Extract the (x, y) coordinate from the center of the cell holding the provided text.  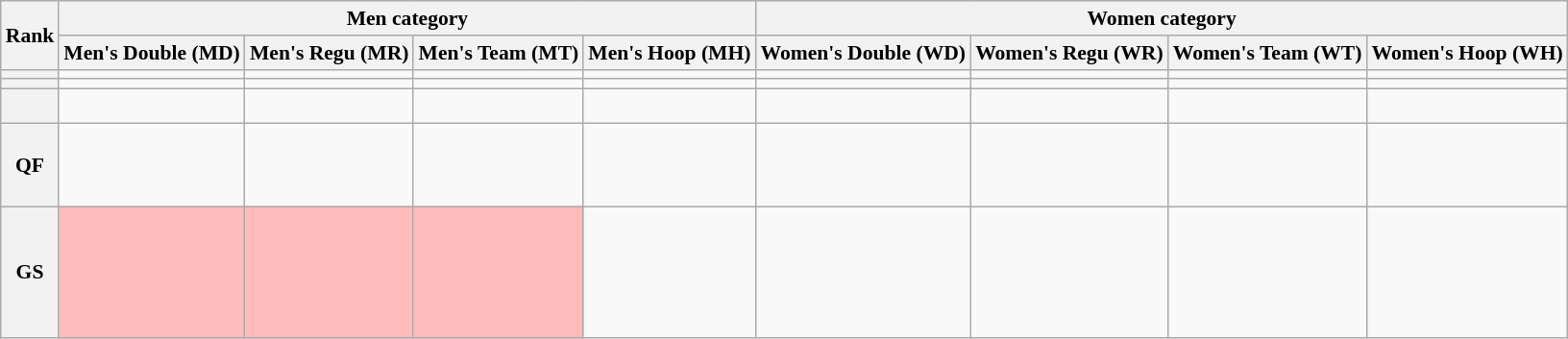
Men category (407, 18)
Men's Team (MT) (498, 53)
Men's Regu (MR) (330, 53)
QF (31, 165)
Women category (1161, 18)
Women's Hoop (WH) (1466, 53)
Men's Double (MD) (152, 53)
Women's Team (WT) (1268, 53)
GS (31, 273)
Rank (31, 35)
Women's Double (WD) (863, 53)
Men's Hoop (MH) (669, 53)
Women's Regu (WR) (1069, 53)
